Search for the cell housing the specified text and yield its [x, y] center coordinate. 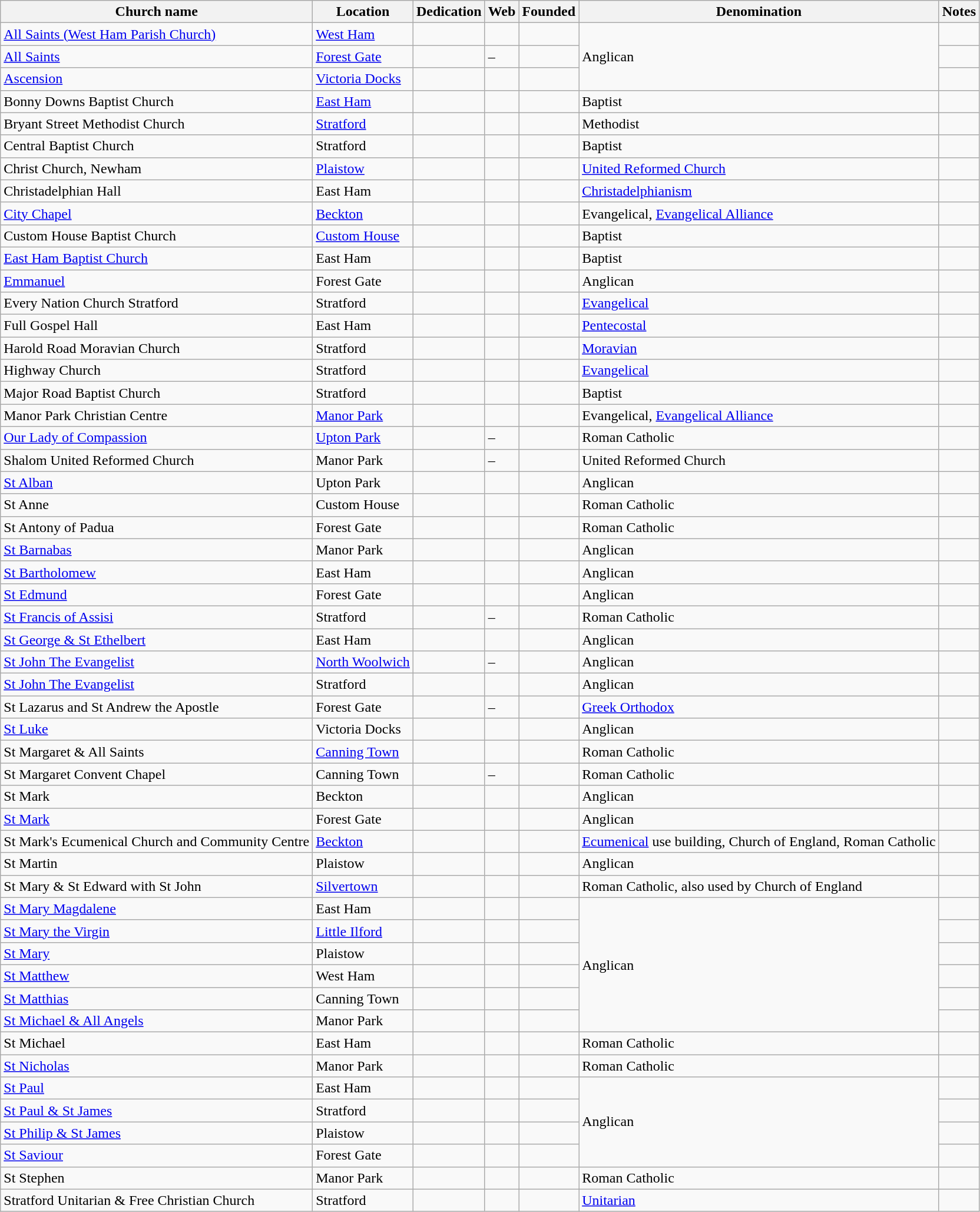
Harold Road Moravian Church [157, 348]
Manor Park Christian Centre [157, 415]
Ecumenical use building, Church of England, Roman Catholic [759, 841]
St Francis of Assisi [157, 617]
St Margaret Convent Chapel [157, 774]
Every Nation Church Stratford [157, 303]
Greek Orthodox [759, 707]
North Woolwich [363, 662]
St Michael [157, 1043]
Christ Church, Newham [157, 169]
Notes [959, 12]
Shalom United Reformed Church [157, 460]
East Ham Baptist Church [157, 258]
St Paul [157, 1088]
St Philip & St James [157, 1133]
Methodist [759, 124]
Our Lady of Compassion [157, 438]
Major Road Baptist Church [157, 393]
St Mark's Ecumenical Church and Community Centre [157, 841]
St Michael & All Angels [157, 1021]
Church name [157, 12]
Emmanuel [157, 281]
All Saints (West Ham Parish Church) [157, 34]
St Alban [157, 483]
St Mary the Virgin [157, 931]
St Nicholas [157, 1066]
Stratford Unitarian & Free Christian Church [157, 1200]
Custom House Baptist Church [157, 236]
Christadelphian Hall [157, 191]
All Saints [157, 57]
Founded [549, 12]
St Stephen [157, 1178]
Little Ilford [363, 931]
St Barnabas [157, 550]
Central Baptist Church [157, 146]
City Chapel [157, 213]
Silvertown [363, 886]
Roman Catholic, also used by Church of England [759, 886]
Location [363, 12]
St George & St Ethelbert [157, 639]
Highway Church [157, 371]
Moravian [759, 348]
St Edmund [157, 595]
St Matthias [157, 999]
Dedication [449, 12]
Christadelphianism [759, 191]
St Mary & St Edward with St John [157, 886]
Full Gospel Hall [157, 326]
Unitarian [759, 1200]
St Margaret & All Saints [157, 752]
St Saviour [157, 1155]
Pentecostal [759, 326]
Bryant Street Methodist Church [157, 124]
St Mary Magdalene [157, 909]
St Paul & St James [157, 1111]
Denomination [759, 12]
Ascension [157, 79]
Bonny Downs Baptist Church [157, 101]
St Lazarus and St Andrew the Apostle [157, 707]
St Matthew [157, 976]
St Bartholomew [157, 572]
St Luke [157, 729]
St Anne [157, 505]
St Martin [157, 864]
Web [502, 12]
St Mary [157, 953]
St Antony of Padua [157, 527]
